Extract the [X, Y] coordinate from the center of the cell holding the provided text.  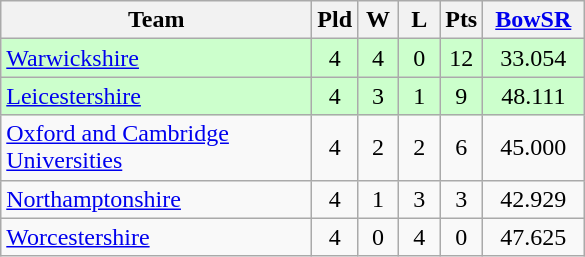
W [378, 20]
33.054 [534, 58]
L [420, 20]
Leicestershire [156, 96]
9 [462, 96]
42.929 [534, 199]
6 [462, 148]
BowSR [534, 20]
Warwickshire [156, 58]
45.000 [534, 148]
48.111 [534, 96]
47.625 [534, 237]
Worcestershire [156, 237]
Pld [335, 20]
Oxford and Cambridge Universities [156, 148]
Team [156, 20]
Northamptonshire [156, 199]
12 [462, 58]
Pts [462, 20]
